Extract the (x, y) coordinate from the center of the cell holding the provided text.  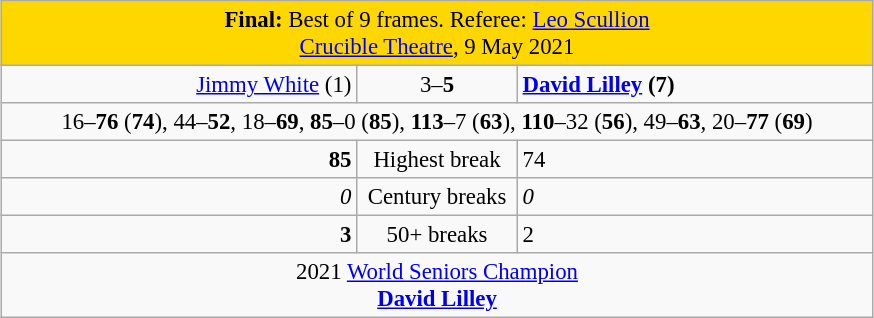
50+ breaks (438, 235)
David Lilley (7) (695, 85)
3–5 (438, 85)
16–76 (74), 44–52, 18–69, 85–0 (85), 113–7 (63), 110–32 (56), 49–63, 20–77 (69) (437, 122)
2 (695, 235)
Jimmy White (1) (179, 85)
85 (179, 160)
Century breaks (438, 197)
Final: Best of 9 frames. Referee: Leo ScullionCrucible Theatre, 9 May 2021 (437, 34)
Highest break (438, 160)
3 (179, 235)
74 (695, 160)
